Extract the (x, y) coordinate from the center of the cell holding the provided text.  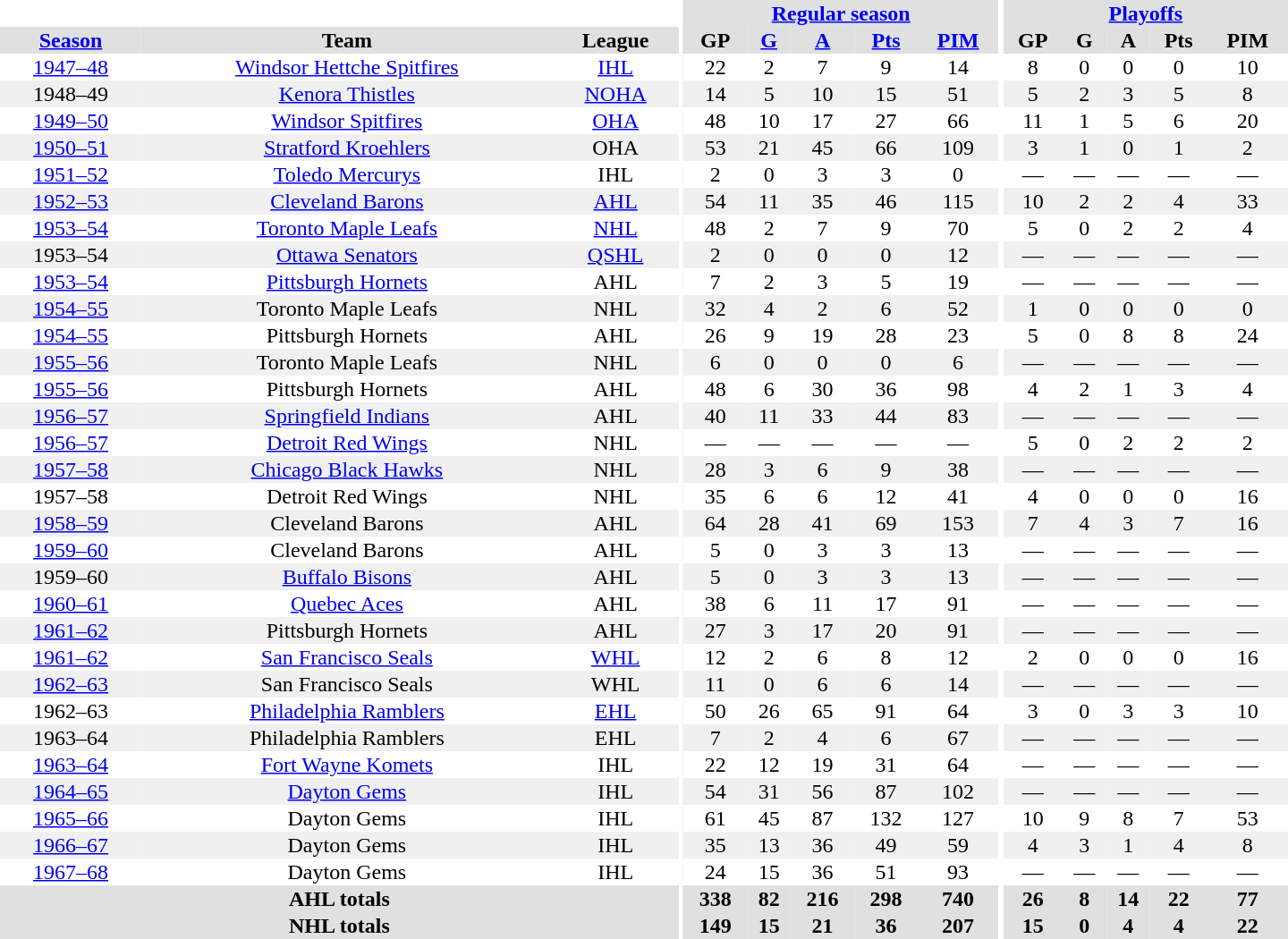
QSHL (615, 255)
League (615, 40)
49 (885, 845)
149 (716, 926)
Buffalo Bisons (347, 577)
Team (347, 40)
1949–50 (71, 121)
1964–65 (71, 791)
67 (958, 738)
Fort Wayne Komets (347, 765)
50 (716, 711)
AHL totals (340, 899)
77 (1248, 899)
46 (885, 201)
115 (958, 201)
Season (71, 40)
56 (823, 791)
44 (885, 416)
1958–59 (71, 523)
Playoffs (1146, 13)
Quebec Aces (347, 604)
69 (885, 523)
NOHA (615, 94)
102 (958, 791)
70 (958, 228)
216 (823, 899)
Windsor Hettche Spitfires (347, 67)
32 (716, 309)
1947–48 (71, 67)
Chicago Black Hawks (347, 469)
Toledo Mercurys (347, 174)
Stratford Kroehlers (347, 148)
52 (958, 309)
1967–68 (71, 872)
65 (823, 711)
Windsor Spitfires (347, 121)
109 (958, 148)
61 (716, 818)
1966–67 (71, 845)
Regular season (841, 13)
207 (958, 926)
1948–49 (71, 94)
93 (958, 872)
98 (958, 389)
132 (885, 818)
1960–61 (71, 604)
Ottawa Senators (347, 255)
83 (958, 416)
Springfield Indians (347, 416)
82 (769, 899)
Kenora Thistles (347, 94)
40 (716, 416)
1952–53 (71, 201)
1965–66 (71, 818)
1950–51 (71, 148)
NHL totals (340, 926)
338 (716, 899)
740 (958, 899)
153 (958, 523)
23 (958, 335)
1951–52 (71, 174)
59 (958, 845)
127 (958, 818)
30 (823, 389)
298 (885, 899)
